Locate the cell with the specified text and output its (x, y) center coordinate. 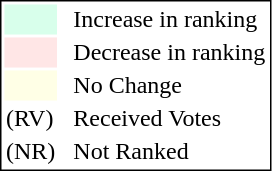
(RV) (30, 119)
No Change (170, 85)
Not Ranked (170, 151)
Increase in ranking (170, 19)
(NR) (30, 151)
Decrease in ranking (170, 53)
Received Votes (170, 119)
